Identify which cell holds the provided text, then report its [X, Y] central coordinate. 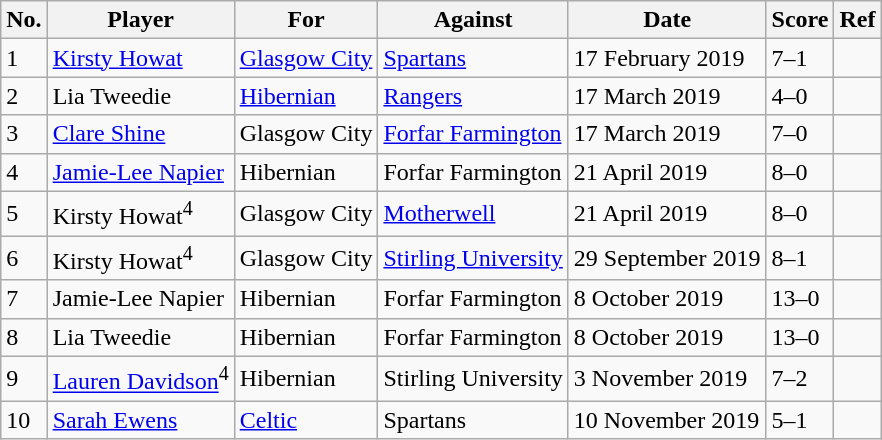
Lauren Davidson4 [140, 378]
9 [24, 378]
Rangers [473, 96]
Ref [858, 20]
No. [24, 20]
2 [24, 96]
Clare Shine [140, 134]
3 [24, 134]
1 [24, 58]
10 [24, 420]
29 September 2019 [667, 258]
7–2 [800, 378]
Player [140, 20]
Kirsty Howat [140, 58]
7 [24, 299]
6 [24, 258]
4–0 [800, 96]
Against [473, 20]
Celtic [306, 420]
3 November 2019 [667, 378]
7–0 [800, 134]
Sarah Ewens [140, 420]
Score [800, 20]
Date [667, 20]
17 February 2019 [667, 58]
7–1 [800, 58]
10 November 2019 [667, 420]
8 [24, 337]
5 [24, 214]
8–1 [800, 258]
5–1 [800, 420]
For [306, 20]
Motherwell [473, 214]
4 [24, 172]
